Output the (X, Y) coordinate of the center of the cell containing the given text.  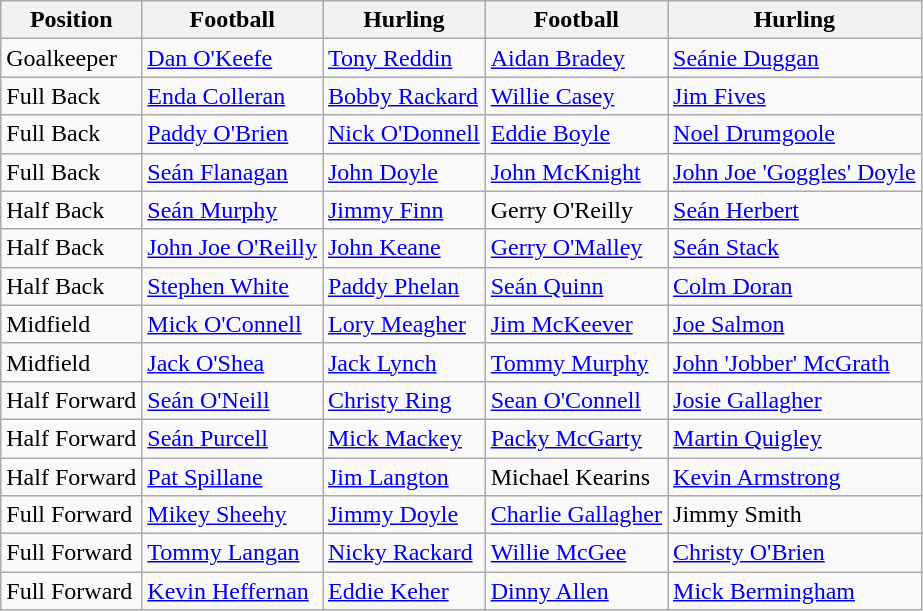
Bobby Rackard (404, 96)
Seán Murphy (232, 210)
Kevin Armstrong (795, 477)
Charlie Gallagher (576, 515)
Gerry O'Reilly (576, 210)
Dinny Allen (576, 591)
Seánie Duggan (795, 58)
Sean O'Connell (576, 400)
Goalkeeper (72, 58)
Tony Reddin (404, 58)
Colm Doran (795, 286)
Kevin Heffernan (232, 591)
Position (72, 20)
Eddie Keher (404, 591)
John Joe 'Goggles' Doyle (795, 172)
Jimmy Doyle (404, 515)
Mick Bermingham (795, 591)
Jimmy Finn (404, 210)
Jim Langton (404, 477)
Seán Herbert (795, 210)
Seán O'Neill (232, 400)
Mikey Sheehy (232, 515)
John Joe O'Reilly (232, 248)
Tommy Langan (232, 553)
Tommy Murphy (576, 362)
John 'Jobber' McGrath (795, 362)
Josie Gallagher (795, 400)
Jack Lynch (404, 362)
Jim McKeever (576, 324)
Mick Mackey (404, 438)
John Doyle (404, 172)
Willie Casey (576, 96)
Seán Quinn (576, 286)
Nick O'Donnell (404, 134)
Dan O'Keefe (232, 58)
Michael Kearins (576, 477)
Paddy O'Brien (232, 134)
Seán Purcell (232, 438)
Seán Stack (795, 248)
Joe Salmon (795, 324)
Mick O'Connell (232, 324)
Jimmy Smith (795, 515)
John McKnight (576, 172)
Willie McGee (576, 553)
Lory Meagher (404, 324)
Paddy Phelan (404, 286)
Nicky Rackard (404, 553)
Aidan Bradey (576, 58)
Noel Drumgoole (795, 134)
John Keane (404, 248)
Eddie Boyle (576, 134)
Jim Fives (795, 96)
Packy McGarty (576, 438)
Gerry O'Malley (576, 248)
Pat Spillane (232, 477)
Martin Quigley (795, 438)
Jack O'Shea (232, 362)
Christy O'Brien (795, 553)
Stephen White (232, 286)
Christy Ring (404, 400)
Enda Colleran (232, 96)
Seán Flanagan (232, 172)
